Locate the cell with the specified text and output its [x, y] center coordinate. 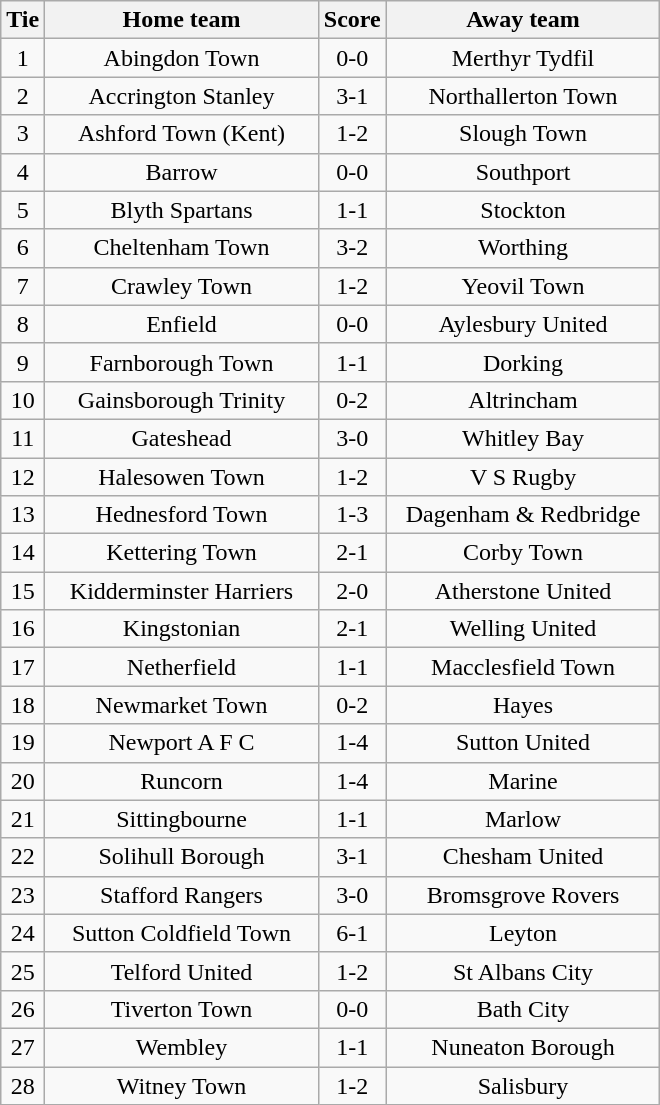
Score [352, 20]
20 [23, 781]
Away team [523, 20]
Bath City [523, 1009]
Wembley [182, 1047]
Gateshead [182, 438]
17 [23, 667]
3-2 [352, 248]
Dorking [523, 362]
8 [23, 324]
12 [23, 477]
24 [23, 933]
Accrington Stanley [182, 96]
Macclesfield Town [523, 667]
7 [23, 286]
St Albans City [523, 971]
Hayes [523, 705]
Slough Town [523, 134]
Runcorn [182, 781]
Leyton [523, 933]
V S Rugby [523, 477]
Blyth Spartans [182, 210]
Kingstonian [182, 629]
18 [23, 705]
Stockton [523, 210]
Chesham United [523, 857]
Hednesford Town [182, 515]
Altrincham [523, 400]
15 [23, 591]
2-0 [352, 591]
3 [23, 134]
Bromsgrove Rovers [523, 895]
16 [23, 629]
Kettering Town [182, 553]
Abingdon Town [182, 58]
5 [23, 210]
Atherstone United [523, 591]
Witney Town [182, 1085]
Salisbury [523, 1085]
Sittingbourne [182, 819]
Solihull Borough [182, 857]
Farnborough Town [182, 362]
Crawley Town [182, 286]
Corby Town [523, 553]
Tiverton Town [182, 1009]
Cheltenham Town [182, 248]
Newmarket Town [182, 705]
10 [23, 400]
Whitley Bay [523, 438]
13 [23, 515]
1 [23, 58]
Kidderminster Harriers [182, 591]
25 [23, 971]
21 [23, 819]
Telford United [182, 971]
6-1 [352, 933]
Aylesbury United [523, 324]
2 [23, 96]
Marine [523, 781]
Welling United [523, 629]
Halesowen Town [182, 477]
Dagenham & Redbridge [523, 515]
Barrow [182, 172]
4 [23, 172]
9 [23, 362]
28 [23, 1085]
Home team [182, 20]
Stafford Rangers [182, 895]
Sutton United [523, 743]
1-3 [352, 515]
Worthing [523, 248]
Marlow [523, 819]
Nuneaton Borough [523, 1047]
27 [23, 1047]
23 [23, 895]
6 [23, 248]
22 [23, 857]
Enfield [182, 324]
26 [23, 1009]
Sutton Coldfield Town [182, 933]
Gainsborough Trinity [182, 400]
Ashford Town (Kent) [182, 134]
19 [23, 743]
Merthyr Tydfil [523, 58]
Tie [23, 20]
Southport [523, 172]
Newport A F C [182, 743]
11 [23, 438]
14 [23, 553]
Netherfield [182, 667]
Yeovil Town [523, 286]
Northallerton Town [523, 96]
